Scan for the cell matching the given text and deliver its [X, Y] coordinate at center. 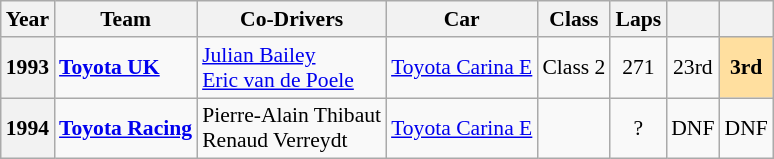
Co-Drivers [292, 19]
23rd [692, 68]
Team [126, 19]
Pierre-Alain Thibaut Renaud Verreydt [292, 128]
Class [574, 19]
Toyota Racing [126, 128]
Car [462, 19]
Class 2 [574, 68]
3rd [746, 68]
? [638, 128]
271 [638, 68]
1994 [28, 128]
Year [28, 19]
Laps [638, 19]
Julian Bailey Eric van de Poele [292, 68]
Toyota UK [126, 68]
1993 [28, 68]
